Output the (X, Y) coordinate of the center of the cell containing the given text.  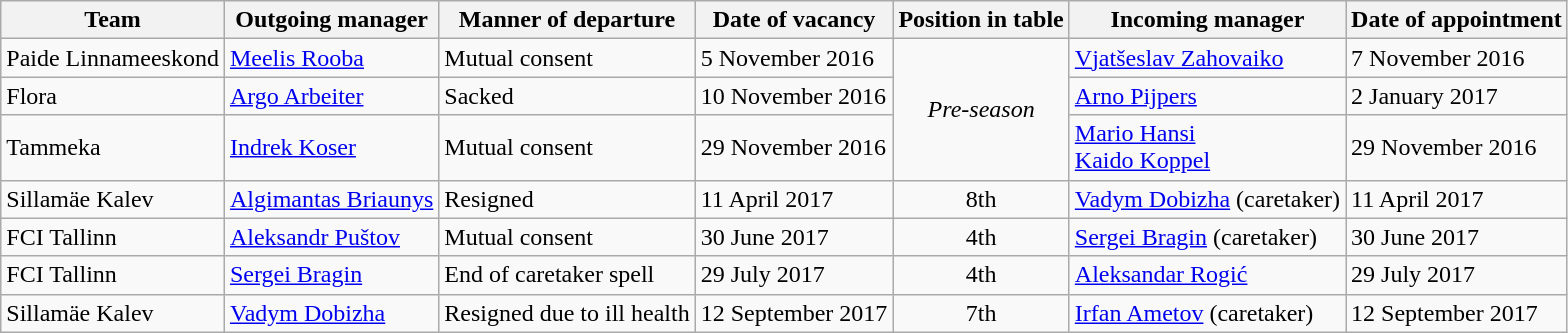
Paide Linnameeskond (113, 58)
5 November 2016 (794, 58)
Date of vacancy (794, 20)
Sergei Bragin (331, 275)
Aleksandr Puštov (331, 237)
Argo Arbeiter (331, 96)
Vadym Dobizha (331, 313)
Aleksandar Rogić (1207, 275)
Mario Hansi Kaido Koppel (1207, 148)
Position in table (981, 20)
Team (113, 20)
8th (981, 199)
2 January 2017 (1457, 96)
Tammeka (113, 148)
Vadym Dobizha (caretaker) (1207, 199)
7 November 2016 (1457, 58)
7th (981, 313)
Sacked (567, 96)
Indrek Koser (331, 148)
Irfan Ametov (caretaker) (1207, 313)
Sergei Bragin (caretaker) (1207, 237)
Arno Pijpers (1207, 96)
Algimantas Briaunys (331, 199)
Outgoing manager (331, 20)
Incoming manager (1207, 20)
Pre-season (981, 110)
Resigned due to ill health (567, 313)
Vjatšeslav Zahovaiko (1207, 58)
Meelis Rooba (331, 58)
End of caretaker spell (567, 275)
Date of appointment (1457, 20)
Resigned (567, 199)
10 November 2016 (794, 96)
Manner of departure (567, 20)
Flora (113, 96)
